Output the (X, Y) coordinate of the center of the cell containing the given text.  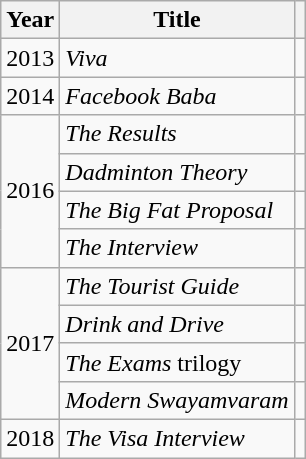
Year (30, 20)
2018 (30, 438)
2013 (30, 58)
The Tourist Guide (177, 286)
The Exams trilogy (177, 362)
Viva (177, 58)
Facebook Baba (177, 96)
Modern Swayamvaram (177, 400)
The Interview (177, 248)
The Big Fat Proposal (177, 210)
The Visa Interview (177, 438)
Drink and Drive (177, 324)
2017 (30, 343)
2016 (30, 191)
Title (177, 20)
Dadminton Theory (177, 172)
2014 (30, 96)
The Results (177, 134)
